Output the (x, y) coordinate of the center of the cell containing the given text.  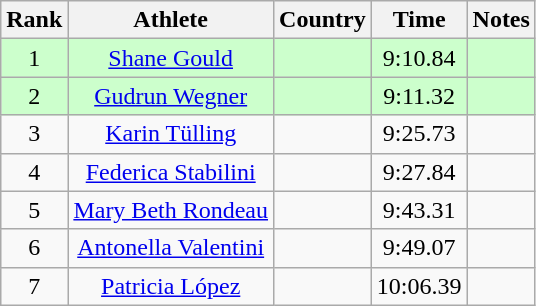
Athlete (171, 20)
Time (419, 20)
4 (34, 172)
Rank (34, 20)
9:43.31 (419, 210)
1 (34, 58)
3 (34, 134)
6 (34, 248)
Gudrun Wegner (171, 96)
Patricia López (171, 286)
9:11.32 (419, 96)
9:27.84 (419, 172)
2 (34, 96)
Federica Stabilini (171, 172)
Country (323, 20)
5 (34, 210)
7 (34, 286)
9:49.07 (419, 248)
10:06.39 (419, 286)
9:25.73 (419, 134)
9:10.84 (419, 58)
Antonella Valentini (171, 248)
Mary Beth Rondeau (171, 210)
Karin Tülling (171, 134)
Notes (501, 20)
Shane Gould (171, 58)
